Identify which cell holds the provided text, then report its [x, y] central coordinate. 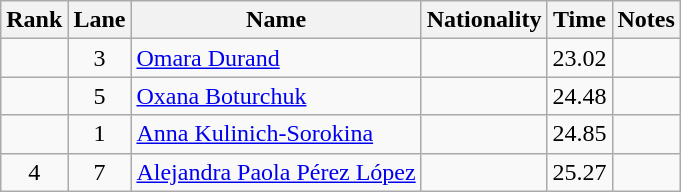
Alejandra Paola Pérez López [276, 172]
Anna Kulinich-Sorokina [276, 134]
Lane [100, 20]
Oxana Boturchuk [276, 96]
Rank [34, 20]
7 [100, 172]
Name [276, 20]
25.27 [580, 172]
1 [100, 134]
24.48 [580, 96]
Time [580, 20]
Omara Durand [276, 58]
23.02 [580, 58]
Nationality [484, 20]
5 [100, 96]
3 [100, 58]
4 [34, 172]
Notes [646, 20]
24.85 [580, 134]
